Extract the [X, Y] coordinate from the center of the cell holding the provided text.  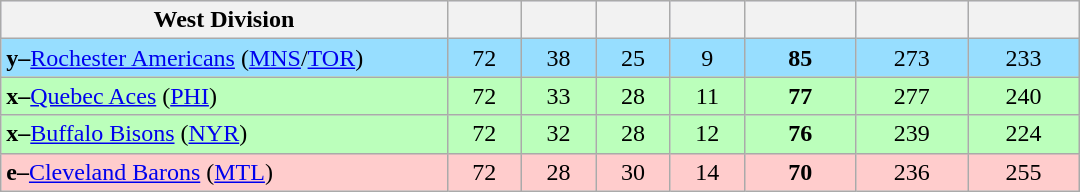
32 [558, 134]
233 [1024, 58]
y–Rochester Americans (MNS/TOR) [224, 58]
11 [707, 96]
30 [633, 172]
236 [912, 172]
x–Buffalo Bisons (NYR) [224, 134]
9 [707, 58]
77 [801, 96]
273 [912, 58]
e–Cleveland Barons (MTL) [224, 172]
277 [912, 96]
14 [707, 172]
x–Quebec Aces (PHI) [224, 96]
West Division [224, 20]
33 [558, 96]
224 [1024, 134]
85 [801, 58]
70 [801, 172]
255 [1024, 172]
38 [558, 58]
76 [801, 134]
239 [912, 134]
12 [707, 134]
25 [633, 58]
240 [1024, 96]
